Locate the cell with the specified text and output its [X, Y] center coordinate. 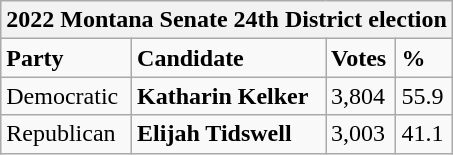
% [424, 58]
Katharin Kelker [229, 96]
Elijah Tidswell [229, 134]
41.1 [424, 134]
55.9 [424, 96]
Party [66, 58]
3,804 [361, 96]
Republican [66, 134]
Votes [361, 58]
3,003 [361, 134]
Candidate [229, 58]
Democratic [66, 96]
2022 Montana Senate 24th District election [227, 20]
